Return (x, y) of the center of cell containing provided text 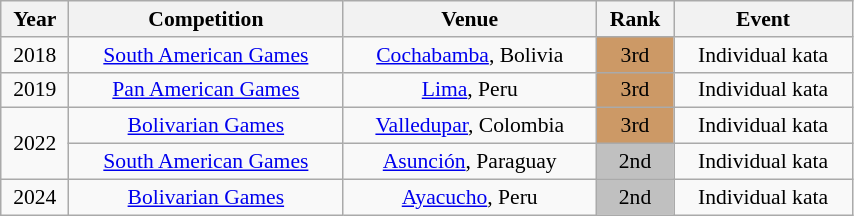
Event (764, 19)
2019 (35, 90)
2022 (35, 144)
2018 (35, 55)
Year (35, 19)
Cochabamba, Bolivia (470, 55)
Pan American Games (206, 90)
Competition (206, 19)
Valledupar, Colombia (470, 126)
Lima, Peru (470, 90)
Venue (470, 19)
2024 (35, 197)
Ayacucho, Peru (470, 197)
Asunción, Paraguay (470, 162)
Rank (634, 19)
